Detect which cell encompasses the target text, then output its [X, Y] center coordinate. 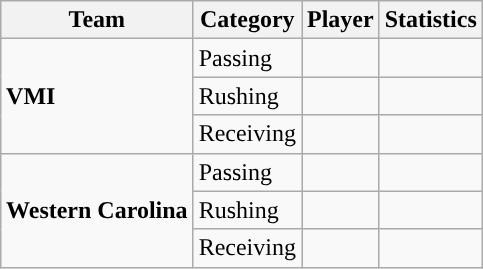
Western Carolina [98, 210]
Statistics [430, 20]
Team [98, 20]
Player [341, 20]
Category [247, 20]
VMI [98, 96]
